Scan for the cell matching the given text and deliver its [x, y] coordinate at center. 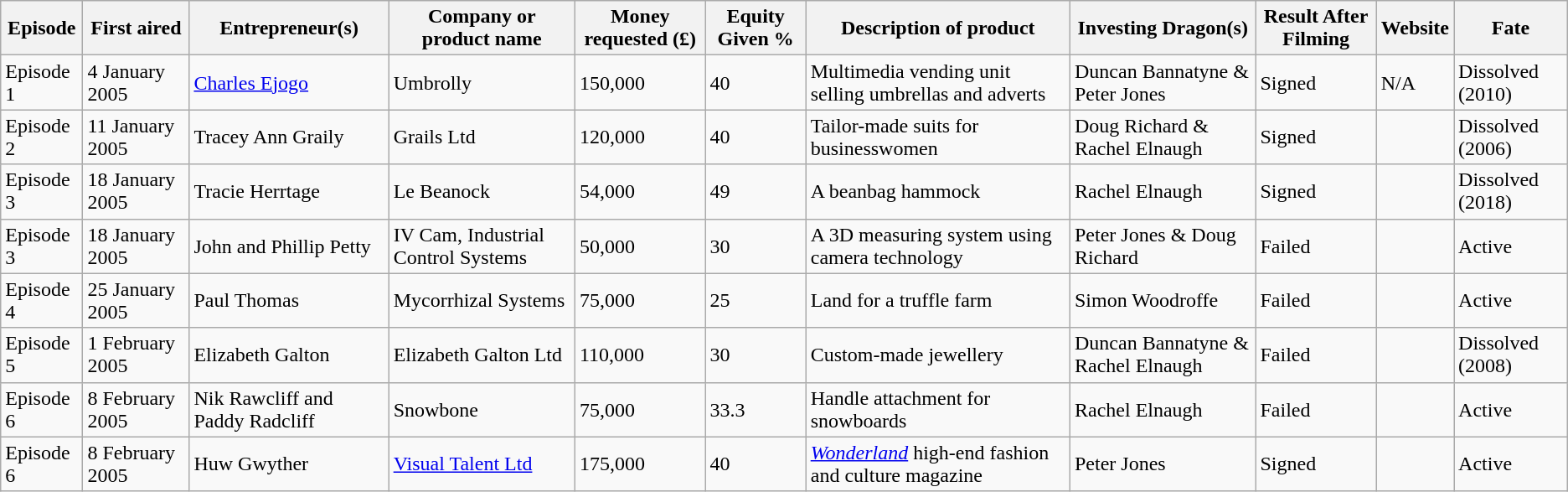
A 3D measuring system using camera technology [938, 246]
Grails Ltd [482, 137]
110,000 [640, 355]
Charles Ejogo [289, 82]
Episode 5 [42, 355]
120,000 [640, 137]
25 [756, 300]
150,000 [640, 82]
Peter Jones & Doug Richard [1163, 246]
Company or product name [482, 28]
50,000 [640, 246]
Land for a truffle farm [938, 300]
Le Beanock [482, 191]
Elizabeth Galton Ltd [482, 355]
175,000 [640, 464]
25 January 2005 [136, 300]
Episode [42, 28]
Dissolved (2008) [1511, 355]
Multimedia vending unit selling umbrellas and adverts [938, 82]
Dissolved (2010) [1511, 82]
Episode 4 [42, 300]
Entrepreneur(s) [289, 28]
Description of product [938, 28]
Umbrolly [482, 82]
Tailor-made suits for businesswomen [938, 137]
Custom-made jewellery [938, 355]
11 January 2005 [136, 137]
Duncan Bannatyne & Peter Jones [1163, 82]
Doug Richard & Rachel Elnaugh [1163, 137]
Wonderland high-end fashion and culture magazine [938, 464]
Episode 2 [42, 137]
Website [1415, 28]
Episode 1 [42, 82]
Dissolved (2006) [1511, 137]
Paul Thomas [289, 300]
54,000 [640, 191]
Handle attachment for snowboards [938, 409]
Tracey Ann Graily [289, 137]
IV Cam, Industrial Control Systems [482, 246]
John and Phillip Petty [289, 246]
First aired [136, 28]
Money requested (£) [640, 28]
Elizabeth Galton [289, 355]
Equity Given % [756, 28]
Dissolved (2018) [1511, 191]
Fate [1511, 28]
Visual Talent Ltd [482, 464]
Huw Gwyther [289, 464]
Result After Filming [1316, 28]
Tracie Herrtage [289, 191]
Simon Woodroffe [1163, 300]
49 [756, 191]
N/A [1415, 82]
Mycorrhizal Systems [482, 300]
Duncan Bannatyne & Rachel Elnaugh [1163, 355]
A beanbag hammock [938, 191]
4 January 2005 [136, 82]
Nik Rawcliff and Paddy Radcliff [289, 409]
Peter Jones [1163, 464]
Snowbone [482, 409]
33.3 [756, 409]
Investing Dragon(s) [1163, 28]
1 February 2005 [136, 355]
